Output the [X, Y] coordinate of the center of the cell containing the given text.  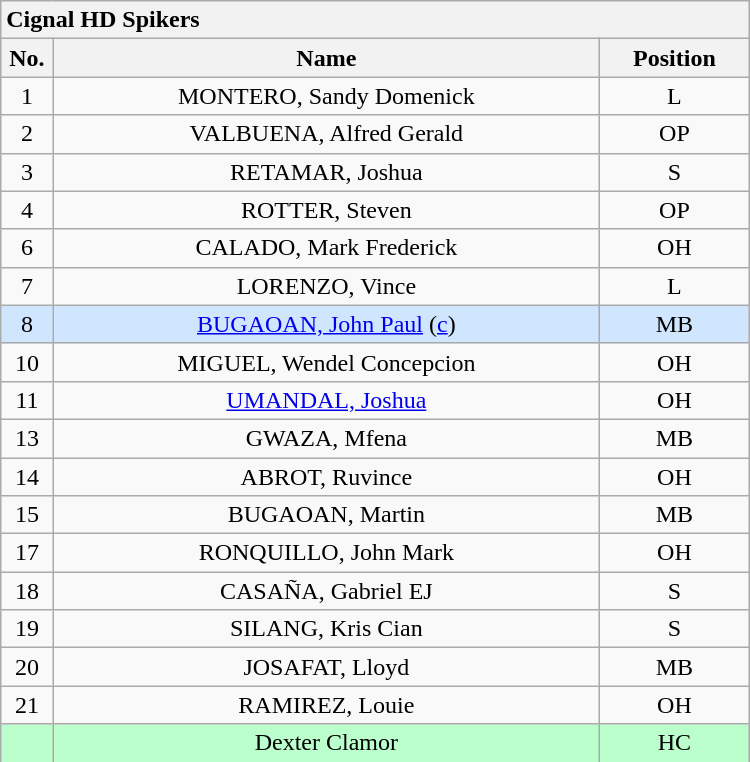
11 [27, 400]
20 [27, 667]
21 [27, 705]
CASAÑA, Gabriel EJ [326, 591]
10 [27, 362]
No. [27, 58]
6 [27, 248]
HC [675, 743]
UMANDAL, Joshua [326, 400]
ABROT, Ruvince [326, 477]
BUGAOAN, Martin [326, 515]
13 [27, 438]
BUGAOAN, John Paul (c) [326, 324]
14 [27, 477]
17 [27, 553]
18 [27, 591]
RAMIREZ, Louie [326, 705]
ROTTER, Steven [326, 210]
4 [27, 210]
RONQUILLO, John Mark [326, 553]
15 [27, 515]
VALBUENA, Alfred Gerald [326, 134]
RETAMAR, Joshua [326, 172]
SILANG, Kris Cian [326, 629]
19 [27, 629]
CALADO, Mark Frederick [326, 248]
Position [675, 58]
1 [27, 96]
8 [27, 324]
Cignal HD Spikers [375, 20]
GWAZA, Mfena [326, 438]
LORENZO, Vince [326, 286]
Name [326, 58]
2 [27, 134]
MONTERO, Sandy Domenick [326, 96]
3 [27, 172]
Dexter Clamor [326, 743]
7 [27, 286]
MIGUEL, Wendel Concepcion [326, 362]
JOSAFAT, Lloyd [326, 667]
